Identify which cell holds the provided text, then report its [x, y] central coordinate. 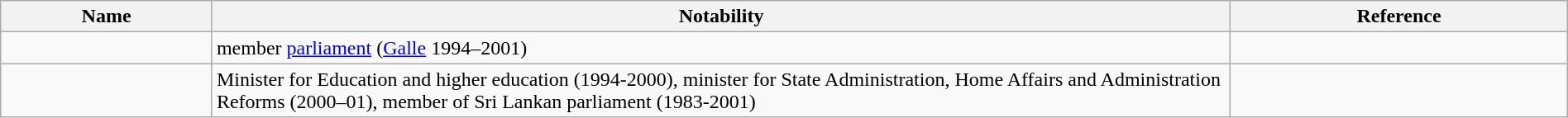
member parliament (Galle 1994–2001) [721, 48]
Name [107, 17]
Reference [1399, 17]
Notability [721, 17]
